Extract the [X, Y] coordinate from the center of the cell holding the provided text.  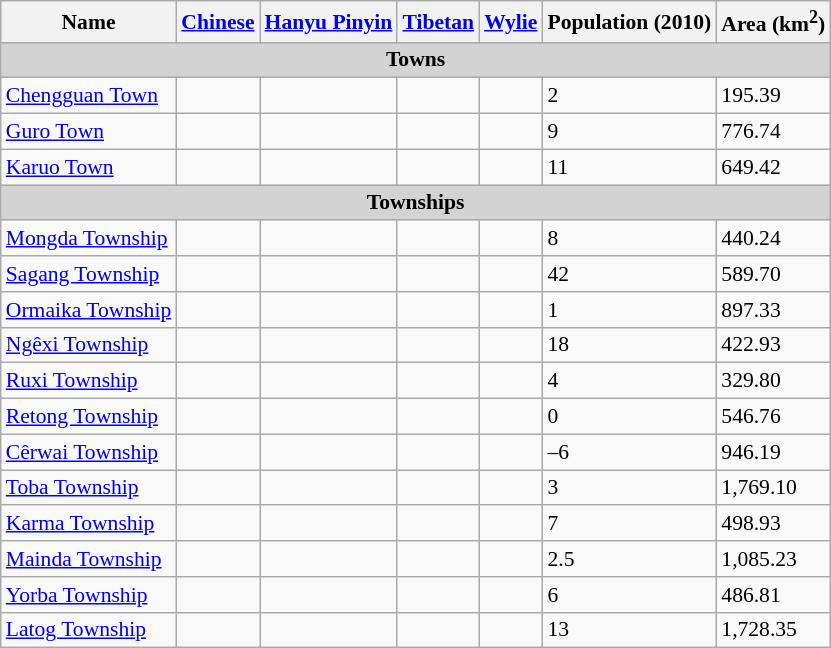
Ngêxi Township [89, 345]
Hanyu Pinyin [329, 22]
4 [629, 381]
1 [629, 310]
13 [629, 630]
486.81 [773, 595]
546.76 [773, 417]
2.5 [629, 559]
1,728.35 [773, 630]
1,085.23 [773, 559]
329.80 [773, 381]
9 [629, 132]
Karuo Town [89, 167]
Wylie [510, 22]
Ormaika Township [89, 310]
Population (2010) [629, 22]
Ruxi Township [89, 381]
Sagang Township [89, 274]
Name [89, 22]
8 [629, 239]
776.74 [773, 132]
42 [629, 274]
6 [629, 595]
Toba Township [89, 488]
Chengguan Town [89, 96]
3 [629, 488]
Retong Township [89, 417]
Mainda Township [89, 559]
498.93 [773, 524]
Tibetan [438, 22]
1,769.10 [773, 488]
Chinese [218, 22]
Townships [416, 203]
11 [629, 167]
0 [629, 417]
–6 [629, 452]
Latog Township [89, 630]
589.70 [773, 274]
946.19 [773, 452]
Yorba Township [89, 595]
Cêrwai Township [89, 452]
440.24 [773, 239]
195.39 [773, 96]
Area (km2) [773, 22]
Guro Town [89, 132]
Mongda Township [89, 239]
18 [629, 345]
897.33 [773, 310]
2 [629, 96]
7 [629, 524]
422.93 [773, 345]
Karma Township [89, 524]
649.42 [773, 167]
Towns [416, 60]
